Output the [x, y] coordinate of the center of the cell containing the given text.  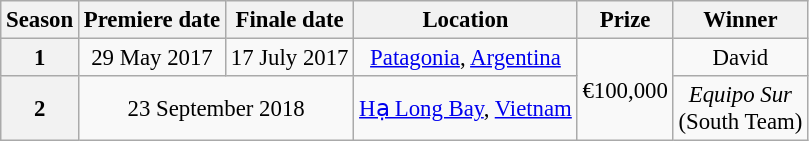
Patagonia, Argentina [466, 58]
David [740, 58]
Hạ Long Bay, Vietnam [466, 108]
1 [40, 58]
Premiere date [152, 20]
Equipo Sur(South Team) [740, 108]
17 July 2017 [289, 58]
Winner [740, 20]
Prize [625, 20]
Finale date [289, 20]
Season [40, 20]
€100,000 [625, 90]
29 May 2017 [152, 58]
Location [466, 20]
2 [40, 108]
23 September 2018 [216, 108]
